Pinpoint the cell where the given text exists, returning its (x, y) midpoint coordinate. 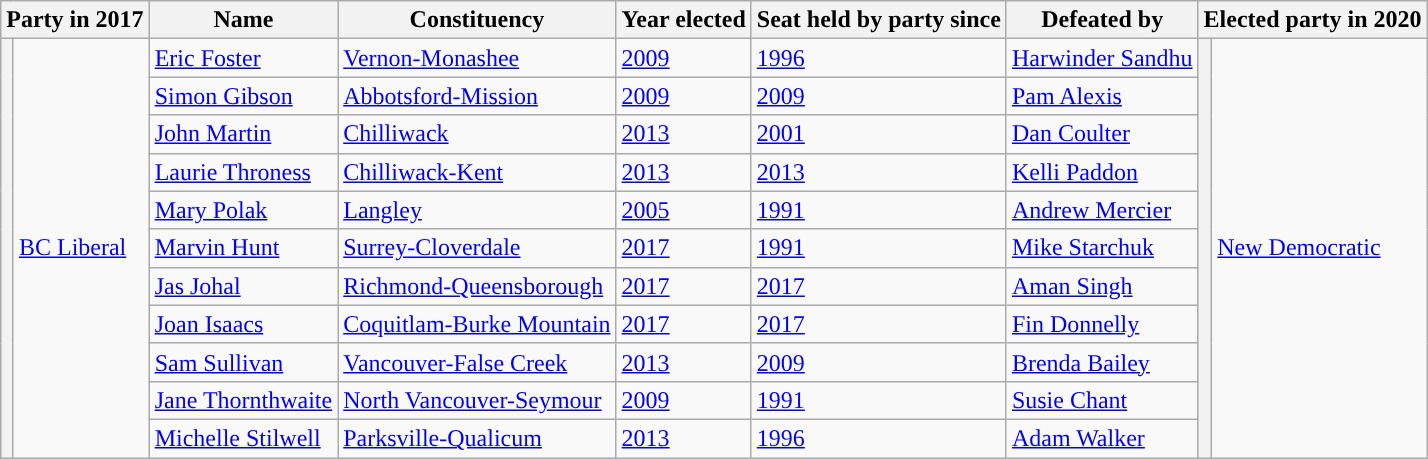
Aman Singh (1102, 286)
Mike Starchuk (1102, 248)
Kelli Paddon (1102, 172)
2001 (878, 134)
Sam Sullivan (244, 362)
Richmond-Queensborough (477, 286)
Adam Walker (1102, 438)
Jas Johal (244, 286)
Michelle Stilwell (244, 438)
Langley (477, 210)
Name (244, 20)
Mary Polak (244, 210)
Year elected (684, 20)
Dan Coulter (1102, 134)
Harwinder Sandhu (1102, 58)
Constituency (477, 20)
Vernon-Monashee (477, 58)
Brenda Bailey (1102, 362)
Jane Thornthwaite (244, 400)
Party in 2017 (75, 20)
Susie Chant (1102, 400)
Pam Alexis (1102, 96)
Simon Gibson (244, 96)
2005 (684, 210)
Eric Foster (244, 58)
North Vancouver-Seymour (477, 400)
Andrew Mercier (1102, 210)
Joan Isaacs (244, 324)
Parksville-Qualicum (477, 438)
Fin Donnelly (1102, 324)
Vancouver-False Creek (477, 362)
Chilliwack (477, 134)
Marvin Hunt (244, 248)
New Democratic (1320, 248)
BC Liberal (81, 248)
Defeated by (1102, 20)
Elected party in 2020 (1312, 20)
Laurie Throness (244, 172)
Seat held by party since (878, 20)
Chilliwack-Kent (477, 172)
Abbotsford-Mission (477, 96)
Coquitlam-Burke Mountain (477, 324)
Surrey-Cloverdale (477, 248)
John Martin (244, 134)
